From the cell containing the given text, extract its center point as (X, Y) coordinate. 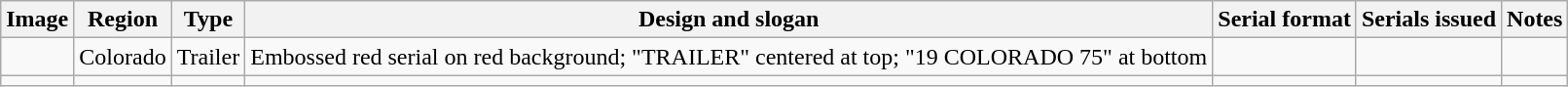
Embossed red serial on red background; "TRAILER" centered at top; "19 COLORADO 75" at bottom (729, 57)
Design and slogan (729, 20)
Type (208, 20)
Serials issued (1429, 20)
Region (123, 20)
Serial format (1285, 20)
Colorado (123, 57)
Trailer (208, 57)
Notes (1535, 20)
Image (37, 20)
